For the text-containing cell, return its midpoint in [X, Y] coordinate format. 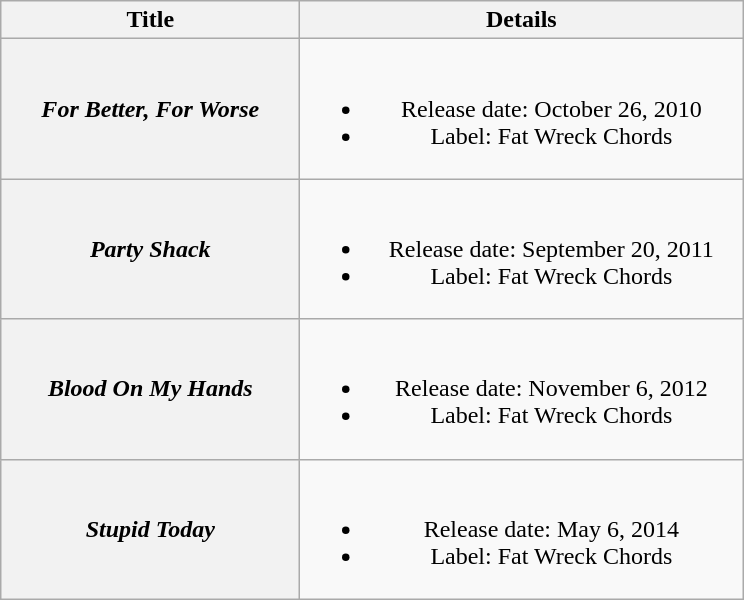
Details [522, 20]
Party Shack [150, 249]
Title [150, 20]
Blood On My Hands [150, 389]
Release date: September 20, 2011Label: Fat Wreck Chords [522, 249]
Release date: October 26, 2010Label: Fat Wreck Chords [522, 109]
Stupid Today [150, 529]
For Better, For Worse [150, 109]
Release date: May 6, 2014Label: Fat Wreck Chords [522, 529]
Release date: November 6, 2012Label: Fat Wreck Chords [522, 389]
